Return [X, Y] of the center of cell containing provided text 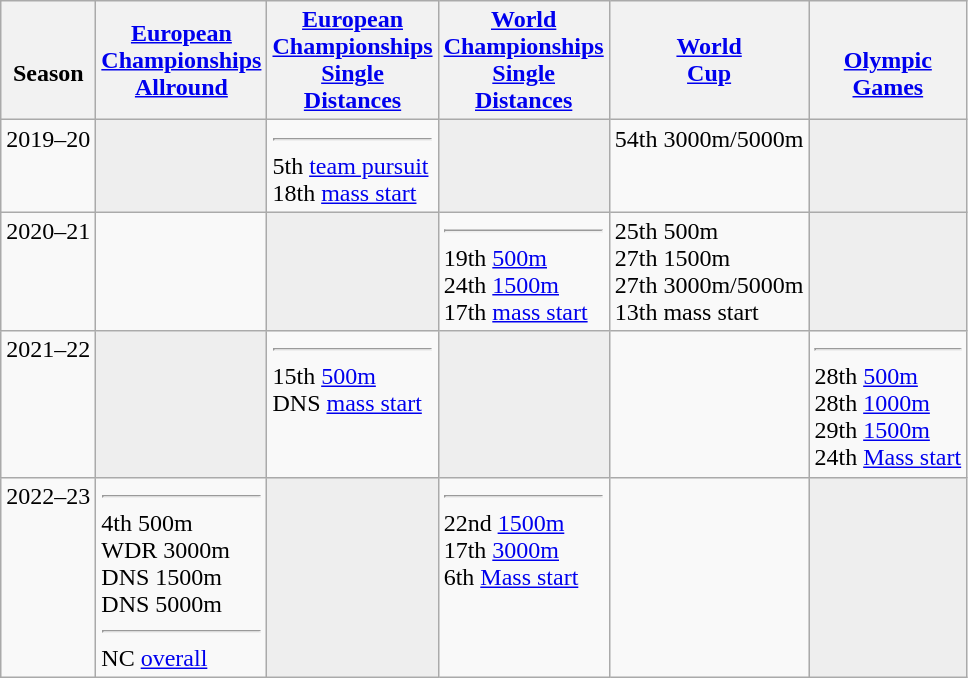
European Championships Allround [182, 60]
World Championships Single Distances [524, 60]
World Cup [709, 60]
15th 500m DNS mass start [352, 404]
2019–20 [48, 166]
European Championships Single Distances [352, 60]
28th 500m 28th 1000m 29th 1500m 24th Mass start [888, 404]
5th team pursuit 18th mass start [352, 166]
4th 500m WDR 3000m DNS 1500m DNS 5000m NC overall [182, 577]
Olympic Games [888, 60]
54th 3000m/5000m [709, 166]
25th 500m 27th 1500m 27th 3000m/5000m 13th mass start [709, 272]
22nd 1500m 17th 3000m 6th Mass start [524, 577]
2021–22 [48, 404]
Season [48, 60]
19th 500m 24th 1500m 17th mass start [524, 272]
2020–21 [48, 272]
2022–23 [48, 577]
